Provide the [X, Y] coordinate of the cell's center where the given text is located.  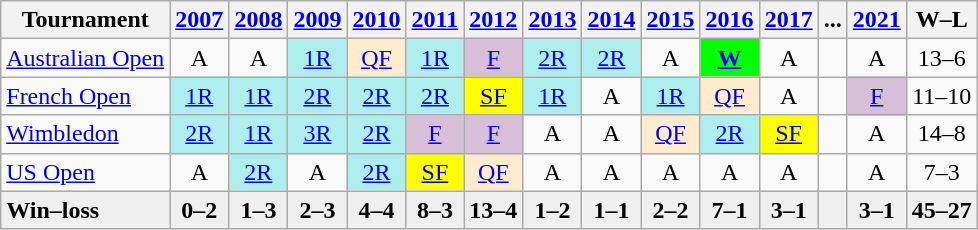
4–4 [376, 210]
7–1 [730, 210]
2012 [494, 20]
2–2 [670, 210]
1–2 [552, 210]
2008 [258, 20]
7–3 [942, 172]
0–2 [200, 210]
... [832, 20]
11–10 [942, 96]
8–3 [435, 210]
1–3 [258, 210]
13–6 [942, 58]
13–4 [494, 210]
2013 [552, 20]
1–1 [612, 210]
Australian Open [86, 58]
Tournament [86, 20]
2–3 [318, 210]
W–L [942, 20]
Win–loss [86, 210]
French Open [86, 96]
2011 [435, 20]
US Open [86, 172]
2014 [612, 20]
W [730, 58]
14–8 [942, 134]
2009 [318, 20]
2017 [788, 20]
3R [318, 134]
Wimbledon [86, 134]
2016 [730, 20]
2007 [200, 20]
2015 [670, 20]
2021 [876, 20]
2010 [376, 20]
45–27 [942, 210]
